Find where the given text appears and provide that cell's center as (X, Y) coordinate. 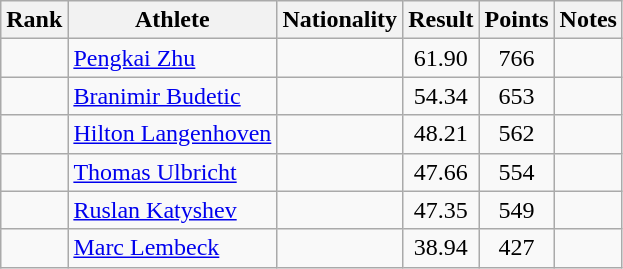
47.66 (441, 172)
Marc Lembeck (172, 248)
48.21 (441, 134)
Hilton Langenhoven (172, 134)
Result (441, 20)
562 (516, 134)
Points (516, 20)
Pengkai Zhu (172, 58)
766 (516, 58)
Ruslan Katyshev (172, 210)
61.90 (441, 58)
54.34 (441, 96)
653 (516, 96)
Nationality (340, 20)
38.94 (441, 248)
Branimir Budetic (172, 96)
47.35 (441, 210)
Thomas Ulbricht (172, 172)
549 (516, 210)
Rank (34, 20)
Athlete (172, 20)
Notes (588, 20)
427 (516, 248)
554 (516, 172)
